Provide the [x, y] coordinate of the cell's center where the given text is located.  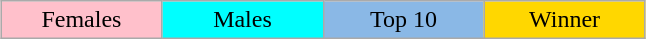
Top 10 [404, 20]
Females [82, 20]
Males [242, 20]
Winner [564, 20]
